Extract the (X, Y) coordinate from the center of the cell holding the provided text.  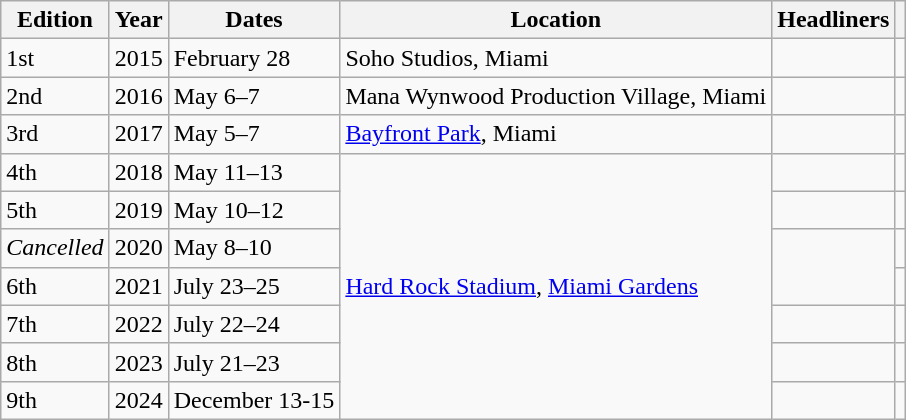
2022 (138, 324)
2020 (138, 248)
7th (55, 324)
Hard Rock Stadium, Miami Gardens (556, 286)
Bayfront Park, Miami (556, 134)
2024 (138, 400)
4th (55, 172)
July 21–23 (254, 362)
9th (55, 400)
Year (138, 20)
2021 (138, 286)
1st (55, 58)
8th (55, 362)
2016 (138, 96)
Edition (55, 20)
Cancelled (55, 248)
May 11–13 (254, 172)
2018 (138, 172)
May 10–12 (254, 210)
February 28 (254, 58)
Mana Wynwood Production Village, Miami (556, 96)
Dates (254, 20)
Location (556, 20)
Soho Studios, Miami (556, 58)
December 13-15 (254, 400)
July 22–24 (254, 324)
2015 (138, 58)
5th (55, 210)
May 8–10 (254, 248)
2nd (55, 96)
July 23–25 (254, 286)
3rd (55, 134)
Headliners (834, 20)
2023 (138, 362)
6th (55, 286)
May 5–7 (254, 134)
May 6–7 (254, 96)
2017 (138, 134)
2019 (138, 210)
